Detect which cell encompasses the target text, then output its (X, Y) center coordinate. 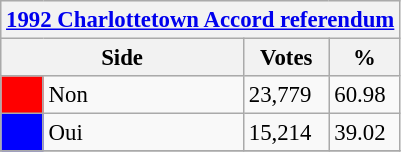
Oui (143, 133)
60.98 (364, 95)
39.02 (364, 133)
Non (143, 95)
Side (122, 58)
15,214 (286, 133)
1992 Charlottetown Accord referendum (200, 20)
% (364, 58)
Votes (286, 58)
23,779 (286, 95)
